Return [X, Y] of the center of cell containing provided text 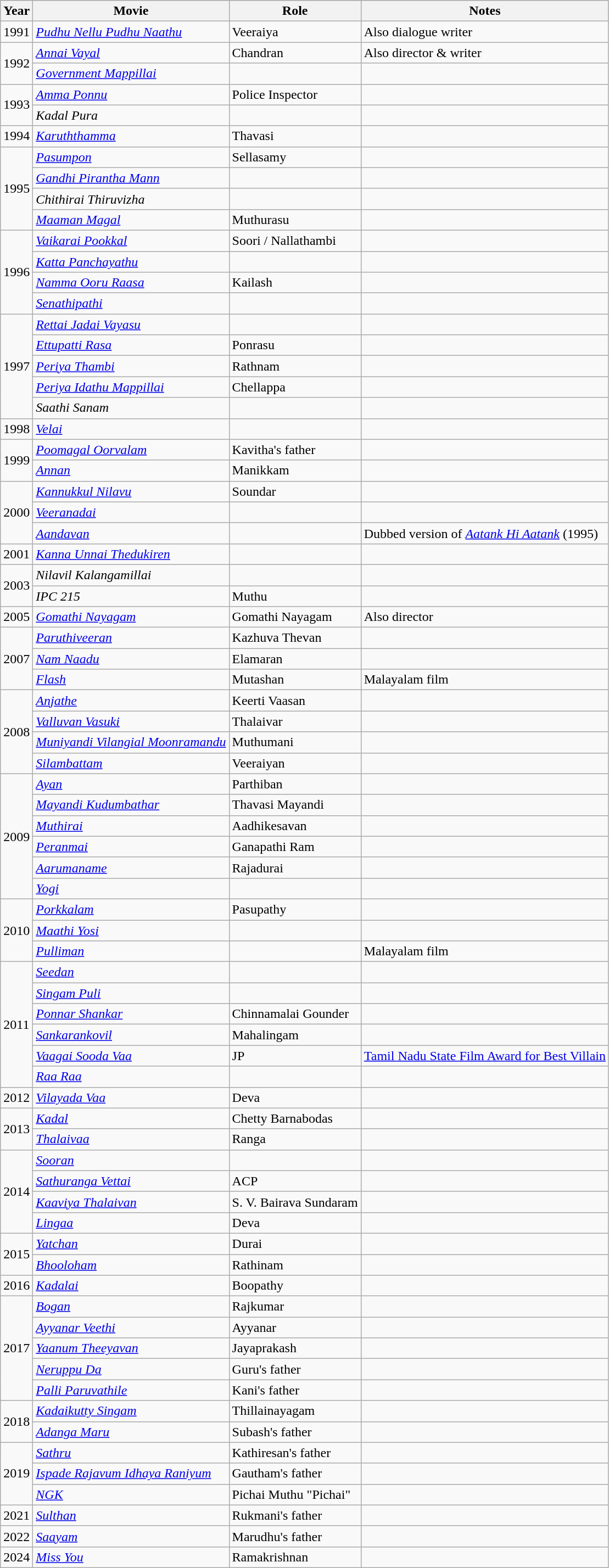
Aandavan [131, 533]
IPC 215 [131, 596]
1992 [16, 63]
Nilavil Kalangamillai [131, 575]
Rukmani's father [295, 1515]
Porkkalam [131, 909]
Also dialogue writer [484, 32]
Sankarankovil [131, 1035]
Chithirai Thiruvizha [131, 199]
Sooran [131, 1160]
Flash [131, 680]
Notes [484, 11]
Rajkumar [295, 1307]
Miss You [131, 1557]
Sathuranga Vettai [131, 1181]
Seedan [131, 972]
Also director [484, 617]
Police Inspector [295, 94]
Kavitha's father [295, 450]
Jayaprakash [295, 1348]
Muthirai [131, 826]
Role [295, 11]
Durai [295, 1244]
2003 [16, 585]
Raa Raa [131, 1077]
Ayyanar Veethi [131, 1328]
Movie [131, 11]
Annan [131, 471]
Parthiban [295, 784]
Saayam [131, 1536]
Thalaivaa [131, 1139]
Muniyandi Vilangial Moonramandu [131, 742]
2001 [16, 554]
ACP [295, 1181]
Katta Panchayathu [131, 262]
Pasumpon [131, 157]
Poomagal Oorvalam [131, 450]
Maaman Magal [131, 220]
Also director & writer [484, 53]
Yaanum Theeyavan [131, 1348]
Keerti Vaasan [295, 701]
Paruthiveeran [131, 638]
Kadal [131, 1118]
Boopathy [295, 1286]
Senathipathi [131, 304]
2008 [16, 732]
Ponnar Shankar [131, 1014]
2016 [16, 1286]
2011 [16, 1024]
Muthu [295, 596]
Muthumani [295, 742]
Periya Thambi [131, 366]
Vilayada Vaa [131, 1097]
2019 [16, 1474]
Sellasamy [295, 157]
Chinnamalai Gounder [295, 1014]
2021 [16, 1515]
Maathi Yosi [131, 931]
2010 [16, 930]
2013 [16, 1129]
Nam Naadu [131, 659]
2012 [16, 1097]
Thalaivar [295, 721]
Thavasi Mayandi [295, 805]
Valluvan Vasuki [131, 721]
Pichai Muthu "Pichai" [295, 1494]
JP [295, 1056]
2005 [16, 617]
Amma Ponnu [131, 94]
Bhooloham [131, 1264]
Government Mappillai [131, 74]
1999 [16, 460]
Manikkam [295, 471]
1994 [16, 136]
Pasupathy [295, 909]
Ettupatti Rasa [131, 345]
NGK [131, 1494]
Vaagai Sooda Vaa [131, 1056]
Mayandi Kudumbathar [131, 805]
1996 [16, 272]
Veeraiyan [295, 763]
Kadaikutty Singam [131, 1411]
Kadalai [131, 1286]
Kadal Pura [131, 115]
Rathnam [295, 366]
2014 [16, 1191]
Periya Idathu Mappillai [131, 387]
Vaikarai Pookkal [131, 240]
Subash's father [295, 1432]
1991 [16, 32]
Neruppu Da [131, 1369]
Year [16, 11]
Pulliman [131, 951]
Kathiresan's father [295, 1453]
Silambattam [131, 763]
Ayyanar [295, 1328]
2009 [16, 836]
Singam Puli [131, 993]
Thavasi [295, 136]
Soundar [295, 491]
Kani's father [295, 1390]
2024 [16, 1557]
Sathru [131, 1453]
Ayan [131, 784]
S. V. Bairava Sundaram [295, 1202]
Marudhu's father [295, 1536]
Palli Paruvathile [131, 1390]
Kaaviya Thalaivan [131, 1202]
Peranmai [131, 847]
Adanga Maru [131, 1432]
Guru's father [295, 1369]
Anjathe [131, 701]
1997 [16, 366]
Ponrasu [295, 345]
Bogan [131, 1307]
2017 [16, 1348]
Kazhuva Thevan [295, 638]
Mahalingam [295, 1035]
Chandran [295, 53]
Namma Ooru Raasa [131, 283]
Veeranadai [131, 512]
Veeraiya [295, 32]
Thillainayagam [295, 1411]
Karuththamma [131, 136]
Ispade Rajavum Idhaya Raniyum [131, 1474]
Aadhikesavan [295, 826]
2000 [16, 512]
Chellappa [295, 387]
Chetty Barnabodas [295, 1118]
Rajadurai [295, 867]
Yatchan [131, 1244]
1998 [16, 429]
2022 [16, 1536]
1995 [16, 188]
Kannukkul Nilavu [131, 491]
Annai Vayal [131, 53]
Ranga [295, 1139]
Saathi Sanam [131, 408]
2015 [16, 1254]
Lingaa [131, 1223]
Velai [131, 429]
2007 [16, 659]
Pudhu Nellu Pudhu Naathu [131, 32]
Sulthan [131, 1515]
Rathinam [295, 1264]
2018 [16, 1421]
Dubbed version of Aatank Hi Aatank (1995) [484, 533]
Ganapathi Ram [295, 847]
Rettai Jadai Vayasu [131, 324]
Kailash [295, 283]
Tamil Nadu State Film Award for Best Villain [484, 1056]
Elamaran [295, 659]
Ramakrishnan [295, 1557]
Gautham's father [295, 1474]
Muthurasu [295, 220]
Yogi [131, 888]
Aarumaname [131, 867]
Mutashan [295, 680]
Soori / Nallathambi [295, 240]
Gandhi Pirantha Mann [131, 178]
Kanna Unnai Thedukiren [131, 554]
1993 [16, 105]
